Provide the (X, Y) coordinate of the cell's center where the given text is located.  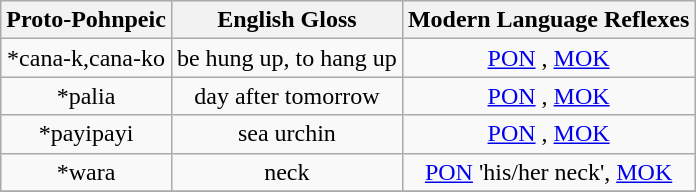
English Gloss (286, 20)
neck (286, 172)
*palia (86, 96)
Modern Language Reflexes (548, 20)
*payipayi (86, 134)
PON 'his/her neck', MOK (548, 172)
day after tomorrow (286, 96)
Proto-Pohnpeic (86, 20)
sea urchin (286, 134)
*wara (86, 172)
*cana-k,cana-ko (86, 58)
be hung up, to hang up (286, 58)
